Detect which cell encompasses the target text, then output its (x, y) center coordinate. 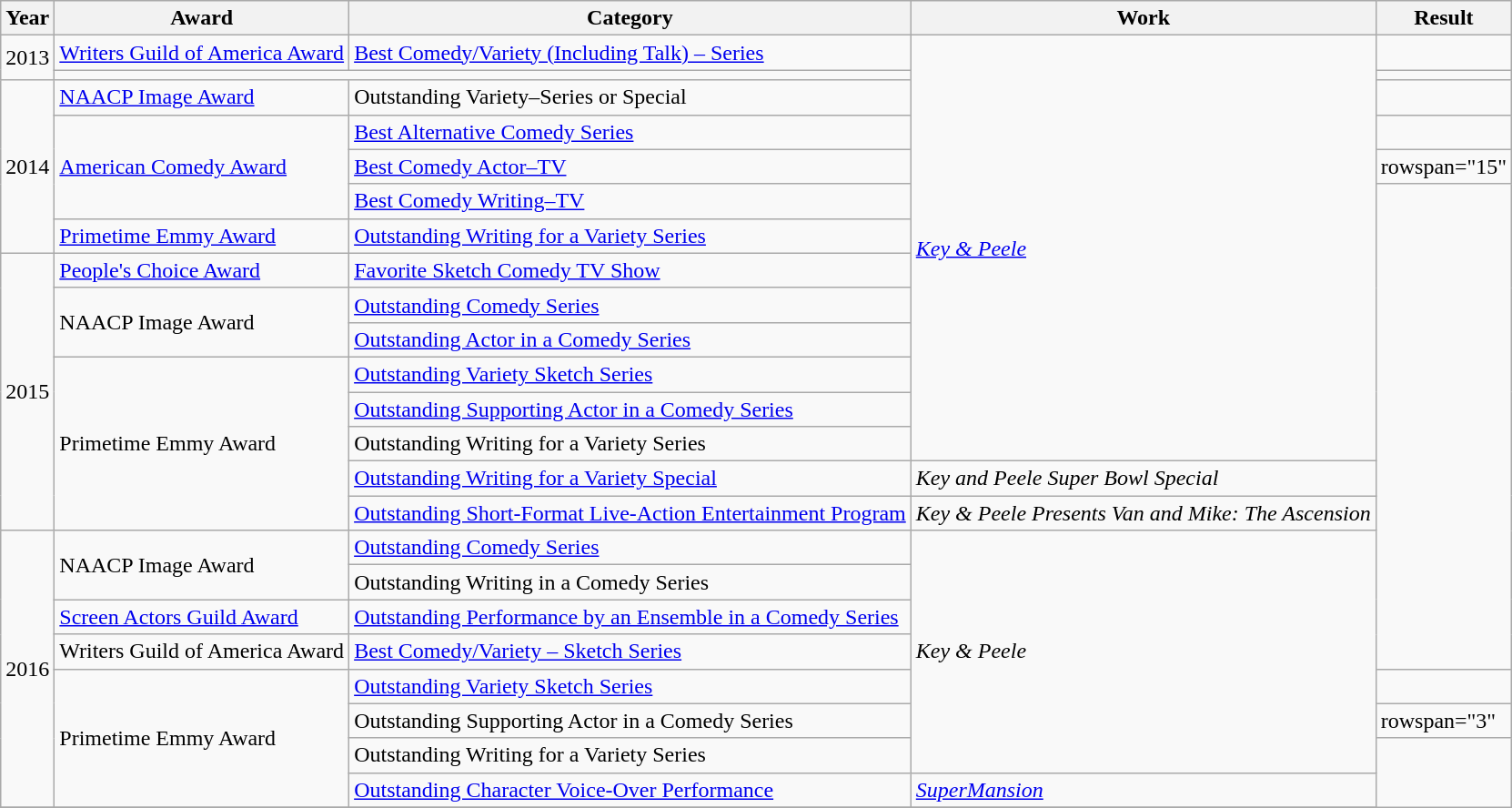
Key & Peele Presents Van and Mike: The Ascension (1143, 513)
2015 (27, 391)
Outstanding Writing in a Comedy Series (630, 582)
Screen Actors Guild Award (202, 617)
Best Comedy/Variety – Sketch Series (630, 651)
2013 (27, 58)
Key and Peele Super Bowl Special (1143, 479)
Best Comedy/Variety (Including Talk) – Series (630, 53)
Outstanding Writing for a Variety Special (630, 479)
Best Comedy Actor–TV (630, 167)
rowspan="15" (1444, 167)
SuperMansion (1143, 790)
Outstanding Actor in a Comedy Series (630, 339)
American Comedy Award (202, 167)
Outstanding Short-Format Live-Action Entertainment Program (630, 513)
Year (27, 18)
rowspan="3" (1444, 721)
Work (1143, 18)
2014 (27, 167)
Outstanding Character Voice-Over Performance (630, 790)
Category (630, 18)
Outstanding Performance by an Ensemble in a Comedy Series (630, 617)
Result (1444, 18)
Outstanding Variety–Series or Special (630, 97)
Best Comedy Writing–TV (630, 201)
Best Alternative Comedy Series (630, 132)
Award (202, 18)
Favorite Sketch Comedy TV Show (630, 270)
People's Choice Award (202, 270)
2016 (27, 669)
